Search for the cell housing the specified text and yield its (X, Y) center coordinate. 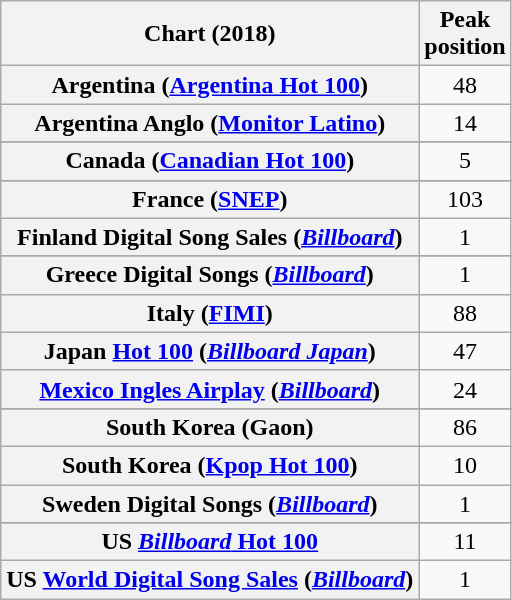
24 (465, 389)
South Korea (Kpop Hot 100) (210, 465)
Canada (Canadian Hot 100) (210, 161)
US Billboard Hot 100 (210, 542)
Mexico Ingles Airplay (Billboard) (210, 389)
Greece Digital Songs (Billboard) (210, 275)
South Korea (Gaon) (210, 427)
103 (465, 199)
Japan Hot 100 (Billboard Japan) (210, 351)
48 (465, 85)
14 (465, 123)
86 (465, 427)
5 (465, 161)
11 (465, 542)
Peak position (465, 34)
US World Digital Song Sales (Billboard) (210, 580)
Chart (2018) (210, 34)
Finland Digital Song Sales (Billboard) (210, 237)
47 (465, 351)
Argentina Anglo (Monitor Latino) (210, 123)
10 (465, 465)
Sweden Digital Songs (Billboard) (210, 503)
88 (465, 313)
Italy (FIMI) (210, 313)
Argentina (Argentina Hot 100) (210, 85)
France (SNEP) (210, 199)
